Pinpoint the cell where the given text exists, returning its [x, y] midpoint coordinate. 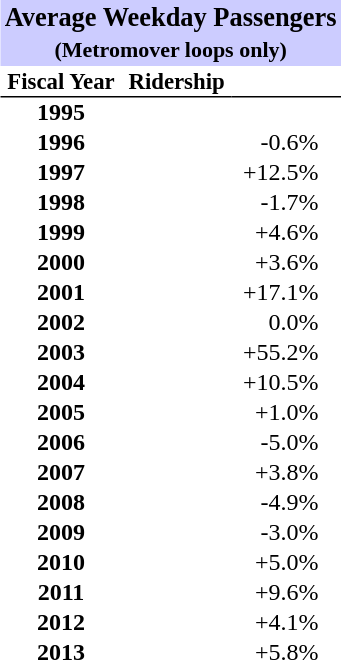
2008 [61, 503]
+4.1% [286, 623]
2002 [61, 323]
1997 [61, 173]
2006 [61, 443]
+3.8% [286, 473]
2000 [61, 263]
2004 [61, 383]
Average Weekday Passengers(Metromover loops only) [170, 33]
+12.5% [286, 173]
0.0% [286, 323]
2012 [61, 623]
1995 [61, 113]
+17.1% [286, 293]
Ridership [176, 82]
+55.2% [286, 353]
1999 [61, 233]
+1.0% [286, 413]
1996 [61, 143]
-3.0% [286, 533]
2001 [61, 293]
2011 [61, 593]
+3.6% [286, 263]
-4.9% [286, 503]
+10.5% [286, 383]
+9.6% [286, 593]
+4.6% [286, 233]
1998 [61, 203]
2010 [61, 563]
-0.6% [286, 143]
2005 [61, 413]
+5.0% [286, 563]
2009 [61, 533]
-5.0% [286, 443]
Fiscal Year [61, 82]
-1.7% [286, 203]
2007 [61, 473]
2003 [61, 353]
